For the text-containing cell, return its midpoint in (x, y) coordinate format. 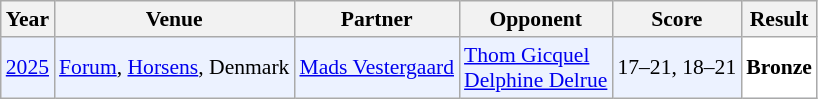
17–21, 18–21 (676, 68)
Mads Vestergaard (376, 68)
Year (28, 19)
2025 (28, 68)
Bronze (779, 68)
Result (779, 19)
Opponent (536, 19)
Venue (174, 19)
Partner (376, 19)
Score (676, 19)
Forum, Horsens, Denmark (174, 68)
Thom Gicquel Delphine Delrue (536, 68)
